Detect which cell encompasses the target text, then output its (x, y) center coordinate. 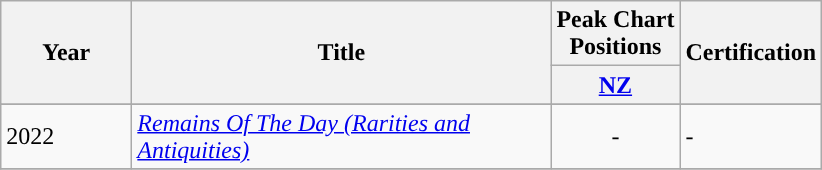
2022 (66, 136)
Certification (751, 52)
NZ (616, 85)
Peak ChartPositions (616, 34)
Title (342, 52)
Year (66, 52)
Remains Of The Day (Rarities and Antiquities) (342, 136)
